For the text-containing cell, return its midpoint in [x, y] coordinate format. 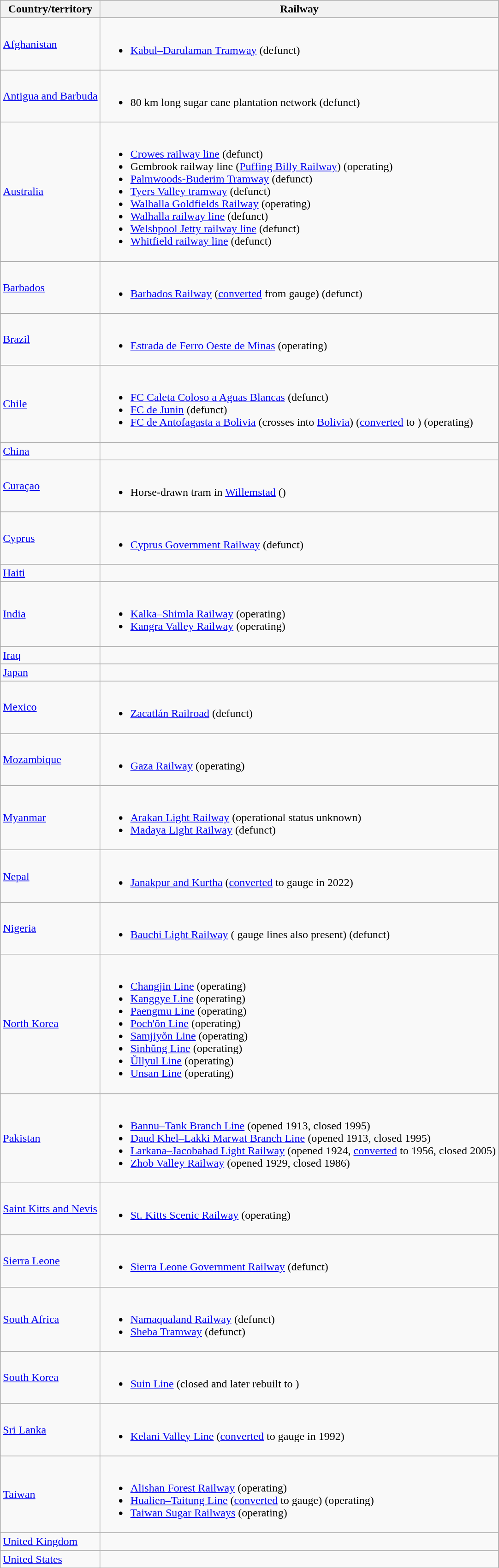
Barbados [50, 288]
Curaçao [50, 486]
Nepal [50, 876]
Railway [299, 9]
United States [50, 1559]
Mexico [50, 708]
Zacatlán Railroad (defunct) [299, 708]
St. Kitts Scenic Railway (operating) [299, 1209]
Sierra Leone [50, 1261]
Kalka–Shimla Railway (operating)Kangra Valley Railway (operating) [299, 614]
Arakan Light Railway (operational status unknown)Madaya Light Railway (defunct) [299, 818]
Pakistan [50, 1138]
Iraq [50, 655]
Country/territory [50, 9]
Australia [50, 192]
Alishan Forest Railway (operating)Hualien–Taitung Line (converted to gauge) (operating)Taiwan Sugar Railways (operating) [299, 1494]
Chile [50, 404]
Mozambique [50, 759]
Barbados Railway (converted from gauge) (defunct) [299, 288]
Brazil [50, 339]
Myanmar [50, 818]
Japan [50, 673]
India [50, 614]
FC Caleta Coloso a Aguas Blancas (defunct)FC de Junin (defunct)FC de Antofagasta a Bolivia (crosses into Bolivia) (converted to ) (operating) [299, 404]
Suin Line (closed and later rebuilt to ) [299, 1378]
Nigeria [50, 928]
Gaza Railway (operating) [299, 759]
United Kingdom [50, 1541]
Antigua and Barbuda [50, 96]
Kabul–Darulaman Tramway (defunct) [299, 44]
Cyprus Government Railway (defunct) [299, 538]
North Korea [50, 1024]
80 km long sugar cane plantation network (defunct) [299, 96]
Taiwan [50, 1494]
Bauchi Light Railway ( gauge lines also present) (defunct) [299, 928]
South Africa [50, 1319]
Horse-drawn tram in Willemstad () [299, 486]
Saint Kitts and Nevis [50, 1209]
South Korea [50, 1378]
Cyprus [50, 538]
Namaqualand Railway (defunct)Sheba Tramway (defunct) [299, 1319]
Estrada de Ferro Oeste de Minas (operating) [299, 339]
Janakpur and Kurtha (converted to gauge in 2022) [299, 876]
Afghanistan [50, 44]
Haiti [50, 573]
Sierra Leone Government Railway (defunct) [299, 1261]
Sri Lanka [50, 1429]
China [50, 451]
Kelani Valley Line (converted to gauge in 1992) [299, 1429]
